Return the (X, Y) coordinate for the center point of the cell that contains the specified text.  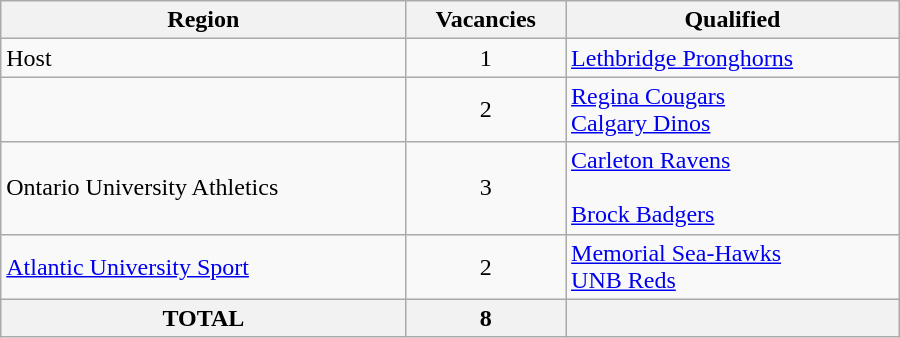
Carleton Ravens Brock Badgers (733, 188)
1 (486, 58)
Lethbridge Pronghorns (733, 58)
Ontario University Athletics (204, 188)
Qualified (733, 20)
Host (204, 58)
Memorial Sea-Hawks UNB Reds (733, 266)
8 (486, 318)
TOTAL (204, 318)
Vacancies (486, 20)
Regina Cougars Calgary Dinos (733, 110)
3 (486, 188)
Region (204, 20)
Atlantic University Sport (204, 266)
